Return (x, y) of the center of cell containing provided text 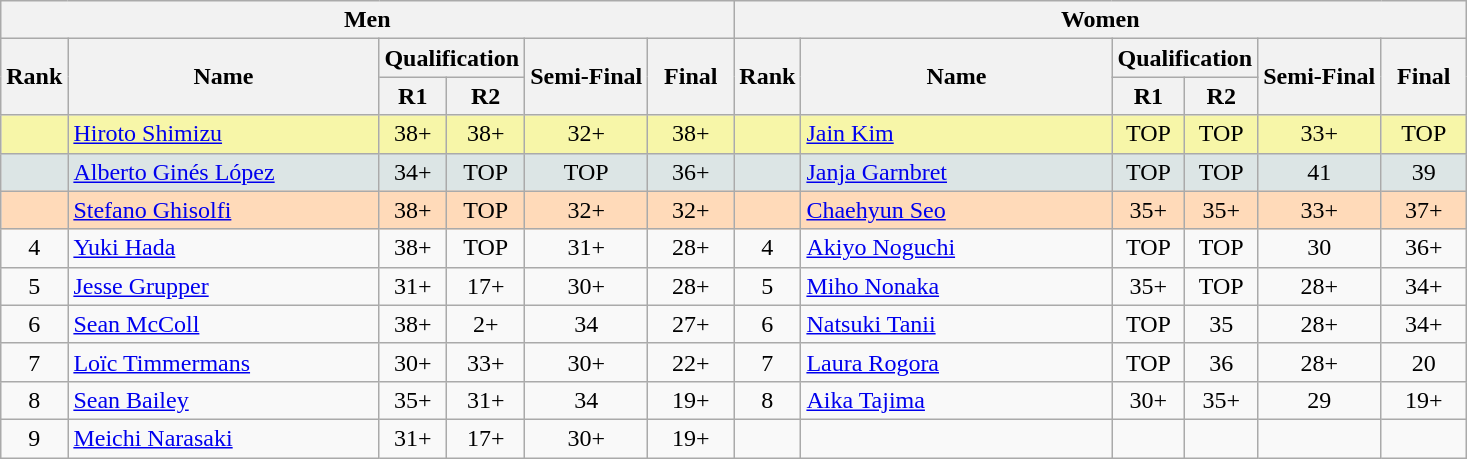
Alberto Ginés López (224, 172)
36 (1222, 362)
Aika Tajima (956, 400)
37+ (1424, 210)
Stefano Ghisolfi (224, 210)
Janja Garnbret (956, 172)
41 (1320, 172)
Laura Rogora (956, 362)
Meichi Narasaki (224, 438)
Men (368, 20)
20 (1424, 362)
Sean Bailey (224, 400)
Loïc Timmermans (224, 362)
Akiyo Noguchi (956, 248)
9 (34, 438)
Yuki Hada (224, 248)
Miho Nonaka (956, 286)
Chaehyun Seo (956, 210)
Women (1100, 20)
30 (1320, 248)
22+ (691, 362)
39 (1424, 172)
29 (1320, 400)
35 (1222, 324)
Hiroto Shimizu (224, 134)
Jesse Grupper (224, 286)
Sean McColl (224, 324)
Jain Kim (956, 134)
27+ (691, 324)
Natsuki Tanii (956, 324)
2+ (486, 324)
